Search for the cell housing the specified text and yield its (x, y) center coordinate. 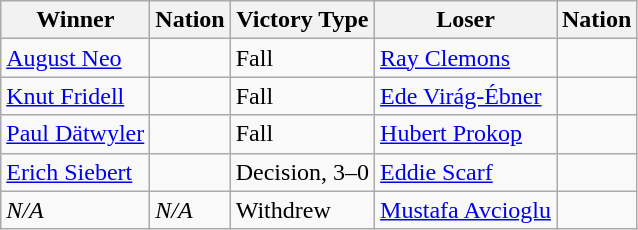
Loser (466, 20)
Winner (76, 20)
Erich Siebert (76, 172)
Eddie Scarf (466, 172)
August Neo (76, 58)
Paul Dätwyler (76, 134)
Hubert Prokop (466, 134)
Withdrew (302, 210)
Knut Fridell (76, 96)
Victory Type (302, 20)
Ray Clemons (466, 58)
Mustafa Avcioglu (466, 210)
Decision, 3–0 (302, 172)
Ede Virág-Ébner (466, 96)
